For the text-containing cell, return its midpoint in [X, Y] coordinate format. 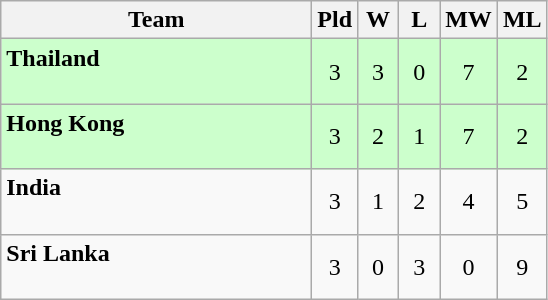
Pld [335, 20]
Hong Kong [156, 136]
L [420, 20]
5 [522, 202]
Team [156, 20]
Thailand [156, 72]
9 [522, 266]
India [156, 202]
W [378, 20]
Sri Lanka [156, 266]
ML [522, 20]
4 [469, 202]
MW [469, 20]
